Provide the (x, y) coordinate of the cell's center where the given text is located.  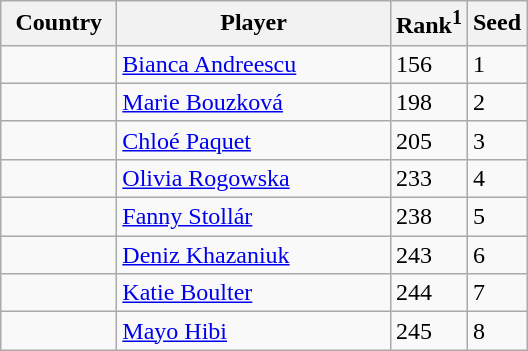
238 (428, 217)
Seed (496, 24)
2 (496, 102)
Rank1 (428, 24)
1 (496, 64)
Katie Boulter (254, 293)
243 (428, 255)
Olivia Rogowska (254, 178)
244 (428, 293)
3 (496, 140)
Fanny Stollár (254, 217)
233 (428, 178)
4 (496, 178)
156 (428, 64)
205 (428, 140)
Bianca Andreescu (254, 64)
Player (254, 24)
Marie Bouzková (254, 102)
Deniz Khazaniuk (254, 255)
7 (496, 293)
8 (496, 331)
Chloé Paquet (254, 140)
5 (496, 217)
Country (59, 24)
Mayo Hibi (254, 331)
245 (428, 331)
6 (496, 255)
198 (428, 102)
